Output the (X, Y) coordinate of the center of the cell containing the given text.  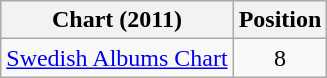
8 (280, 58)
Swedish Albums Chart (117, 58)
Chart (2011) (117, 20)
Position (280, 20)
